From the cell containing the given text, extract its center point as [x, y] coordinate. 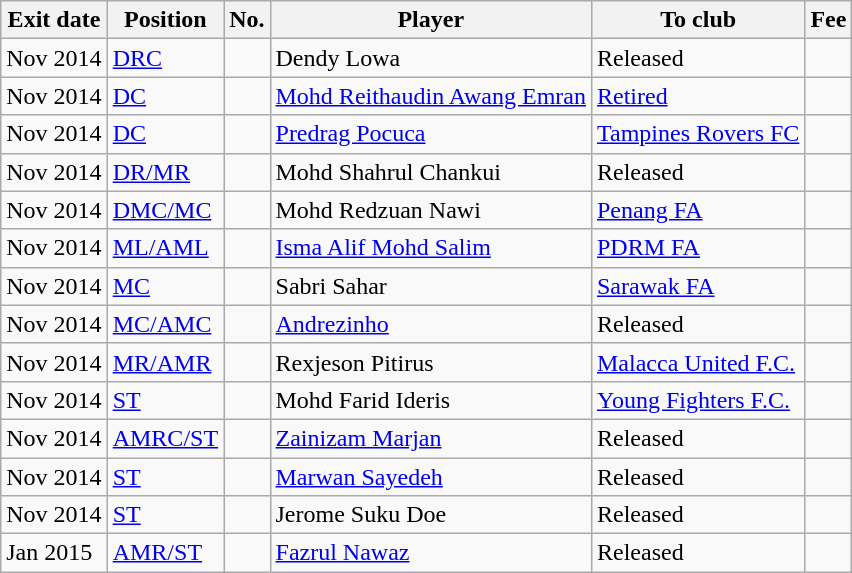
Fazrul Nawaz [430, 553]
PDRM FA [698, 248]
Sabri Sahar [430, 286]
Tampines Rovers FC [698, 134]
Andrezinho [430, 324]
Malacca United F.C. [698, 362]
MC/AMC [165, 324]
Young Fighters F.C. [698, 400]
ML/AML [165, 248]
Rexjeson Pitirus [430, 362]
Fee [828, 20]
Isma Alif Mohd Salim [430, 248]
MR/AMR [165, 362]
AMR/ST [165, 553]
To club [698, 20]
Marwan Sayedeh [430, 477]
Dendy Lowa [430, 58]
DR/MR [165, 172]
Penang FA [698, 210]
Mohd Reithaudin Awang Emran [430, 96]
Sarawak FA [698, 286]
Predrag Pocuca [430, 134]
Zainizam Marjan [430, 438]
Position [165, 20]
Player [430, 20]
Mohd Shahrul Chankui [430, 172]
DMC/MC [165, 210]
MC [165, 286]
Jan 2015 [54, 553]
DRC [165, 58]
AMRC/ST [165, 438]
Mohd Redzuan Nawi [430, 210]
Exit date [54, 20]
No. [247, 20]
Retired [698, 96]
Jerome Suku Doe [430, 515]
Mohd Farid Ideris [430, 400]
